Pinpoint the cell where the given text exists, returning its [x, y] midpoint coordinate. 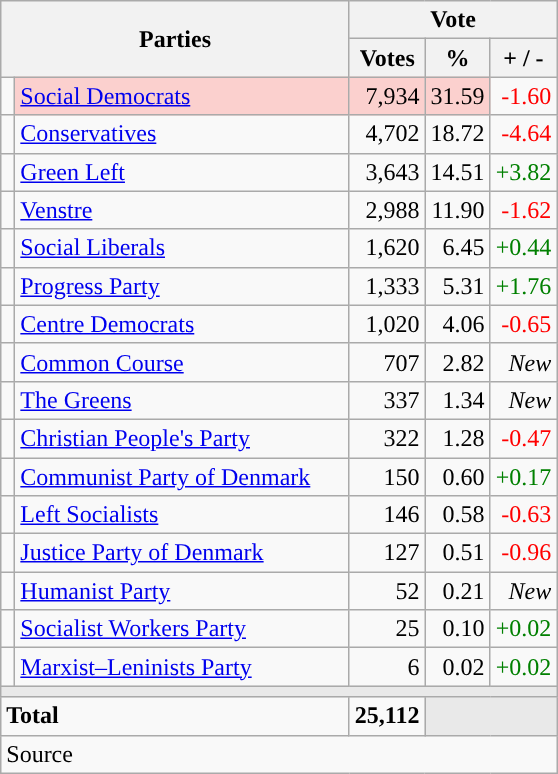
Conservatives [182, 134]
+0.44 [524, 248]
0.10 [458, 629]
1.34 [458, 400]
-1.62 [524, 210]
25 [387, 629]
18.72 [458, 134]
6 [387, 667]
+ / - [524, 58]
Communist Party of Denmark [182, 477]
5.31 [458, 286]
Socialist Workers Party [182, 629]
6.45 [458, 248]
7,934 [387, 96]
1.28 [458, 438]
-4.64 [524, 134]
1,620 [387, 248]
1,020 [387, 324]
4.06 [458, 324]
11.90 [458, 210]
Total [176, 716]
Centre Democrats [182, 324]
1,333 [387, 286]
0.51 [458, 553]
337 [387, 400]
-0.65 [524, 324]
Marxist–Leninists Party [182, 667]
3,643 [387, 172]
31.59 [458, 96]
Christian People's Party [182, 438]
+1.76 [524, 286]
Common Course [182, 362]
150 [387, 477]
Parties [176, 39]
Venstre [182, 210]
322 [387, 438]
707 [387, 362]
+3.82 [524, 172]
Social Democrats [182, 96]
Votes [387, 58]
Left Socialists [182, 515]
-1.60 [524, 96]
127 [387, 553]
0.60 [458, 477]
Social Liberals [182, 248]
0.02 [458, 667]
Humanist Party [182, 591]
The Greens [182, 400]
0.21 [458, 591]
Vote [452, 20]
Justice Party of Denmark [182, 553]
-0.47 [524, 438]
Source [279, 754]
14.51 [458, 172]
25,112 [387, 716]
52 [387, 591]
Green Left [182, 172]
2,988 [387, 210]
146 [387, 515]
-0.96 [524, 553]
+0.17 [524, 477]
% [458, 58]
-0.63 [524, 515]
Progress Party [182, 286]
0.58 [458, 515]
4,702 [387, 134]
2.82 [458, 362]
